Output the (X, Y) coordinate of the center of the cell containing the given text.  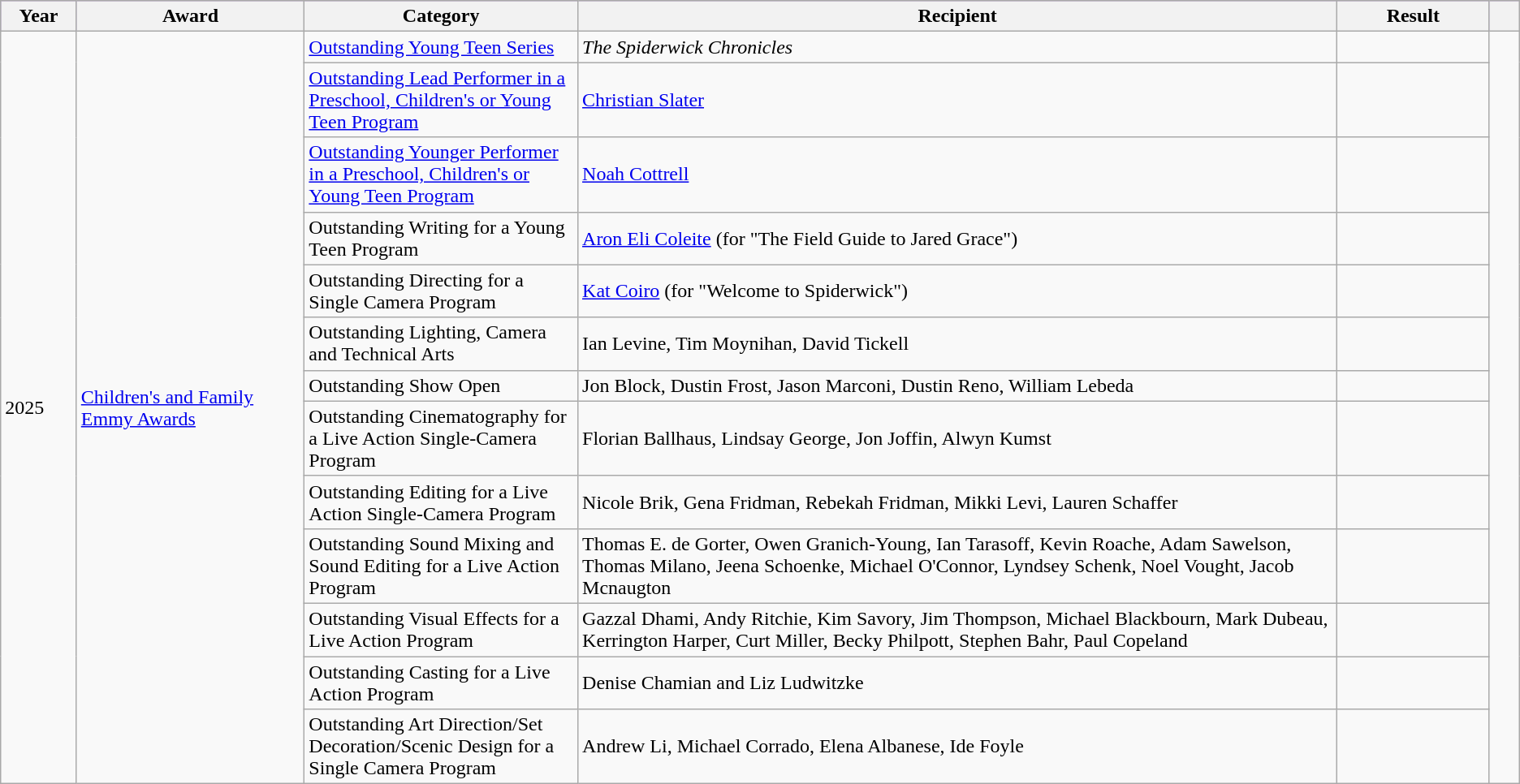
Christian Slater (958, 100)
Andrew Li, Michael Corrado, Elena Albanese, Ide Foyle (958, 747)
Nicole Brik, Gena Fridman, Rebekah Fridman, Mikki Levi, Lauren Schaffer (958, 502)
Result (1413, 16)
The Spiderwick Chronicles (958, 47)
Outstanding Editing for a Live Action Single-Camera Program (442, 502)
Denise Chamian and Liz Ludwitzke (958, 682)
Outstanding Cinematography for a Live Action Single-Camera Program (442, 438)
Outstanding Casting for a Live Action Program (442, 682)
Award (190, 16)
Jon Block, Dustin Frost, Jason Marconi, Dustin Reno, William Lebeda (958, 386)
Children's and Family Emmy Awards (190, 407)
Noah Cottrell (958, 174)
Outstanding Lighting, Camera and Technical Arts (442, 344)
Outstanding Art Direction/Set Decoration/Scenic Design for a Single Camera Program (442, 747)
Outstanding Lead Performer in a Preschool, Children's or Young Teen Program (442, 100)
Outstanding Sound Mixing and Sound Editing for a Live Action Program (442, 566)
Year (39, 16)
Outstanding Directing for a Single Camera Program (442, 291)
Outstanding Show Open (442, 386)
Ian Levine, Tim Moynihan, David Tickell (958, 344)
Category (442, 16)
Outstanding Visual Effects for a Live Action Program (442, 630)
Recipient (958, 16)
Outstanding Writing for a Young Teen Program (442, 239)
Outstanding Young Teen Series (442, 47)
2025 (39, 407)
Florian Ballhaus, Lindsay George, Jon Joffin, Alwyn Kumst (958, 438)
Aron Eli Coleite (for "The Field Guide to Jared Grace") (958, 239)
Kat Coiro (for "Welcome to Spiderwick") (958, 291)
Outstanding Younger Performer in a Preschool, Children's or Young Teen Program (442, 174)
